Locate the cell with the specified text and output its [X, Y] center coordinate. 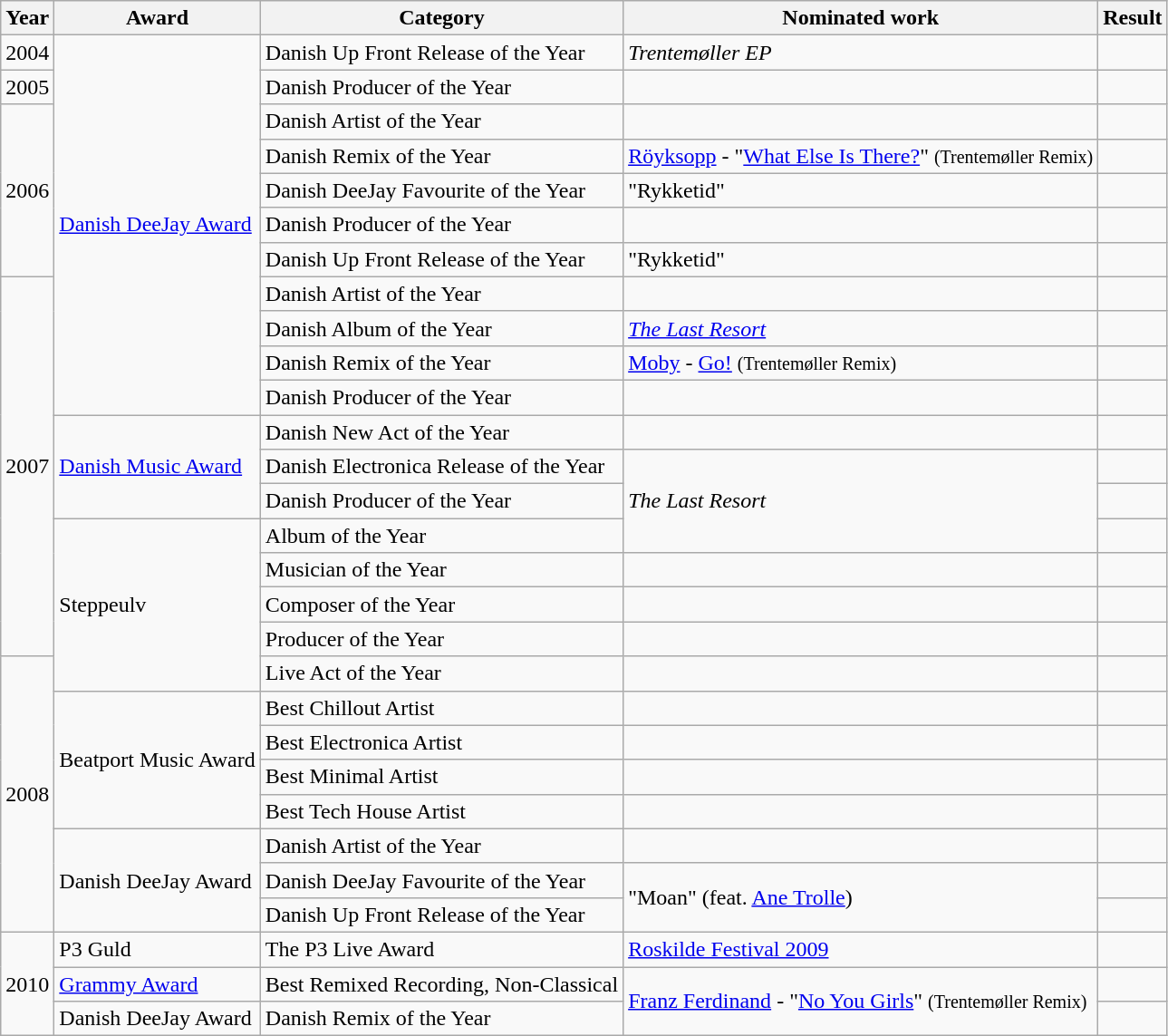
Best Tech House Artist [441, 811]
Roskilde Festival 2009 [861, 949]
Steppeulv [158, 605]
Year [27, 18]
"Moan" (feat. Ane Trolle) [861, 897]
Producer of the Year [441, 639]
2005 [27, 87]
Best Remixed Recording, Non-Classical [441, 983]
Category [441, 18]
Trentemøller EP [861, 53]
Röyksopp - "What Else Is There?" (Trentemøller Remix) [861, 156]
Danish New Act of the Year [441, 432]
2007 [27, 466]
Danish Album of the Year [441, 328]
Award [158, 18]
P3 Guld [158, 949]
2004 [27, 53]
Musician of the Year [441, 570]
Danish Electronica Release of the Year [441, 467]
Composer of the Year [441, 605]
Live Act of the Year [441, 673]
Danish Music Award [158, 467]
Moby - Go! (Trentemøller Remix) [861, 363]
Result [1133, 18]
2010 [27, 983]
Nominated work [861, 18]
Grammy Award [158, 983]
Best Chillout Artist [441, 708]
Franz Ferdinand - "No You Girls" (Trentemøller Remix) [861, 1001]
Beatport Music Award [158, 760]
2006 [27, 190]
The P3 Live Award [441, 949]
Best Electronica Artist [441, 742]
Best Minimal Artist [441, 777]
Album of the Year [441, 536]
2008 [27, 794]
